Determine the (X, Y) coordinate at the center of the cell enclosing the given text.  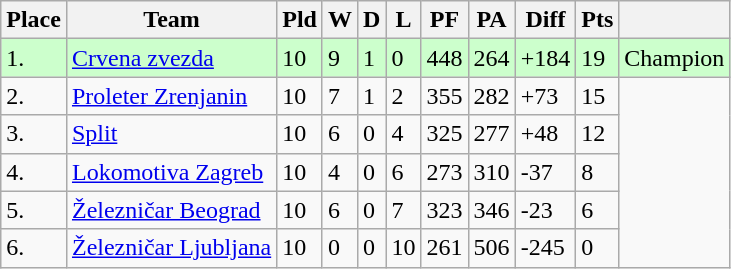
Železničar Ljubljana (171, 248)
5. (34, 210)
4. (34, 172)
W (340, 20)
Champion (674, 58)
261 (444, 248)
310 (492, 172)
8 (598, 172)
9 (340, 58)
Diff (546, 20)
6. (34, 248)
-245 (546, 248)
277 (492, 134)
Pts (598, 20)
Proleter Zrenjanin (171, 96)
355 (444, 96)
448 (444, 58)
D (372, 20)
L (404, 20)
346 (492, 210)
15 (598, 96)
-37 (546, 172)
19 (598, 58)
2 (404, 96)
Crvena zvezda (171, 58)
1. (34, 58)
+48 (546, 134)
+184 (546, 58)
PA (492, 20)
PF (444, 20)
Split (171, 134)
2. (34, 96)
325 (444, 134)
Lokomotiva Zagreb (171, 172)
282 (492, 96)
Pld (300, 20)
+73 (546, 96)
323 (444, 210)
3. (34, 134)
Železničar Beograd (171, 210)
264 (492, 58)
12 (598, 134)
273 (444, 172)
Place (34, 20)
Team (171, 20)
506 (492, 248)
-23 (546, 210)
